For the text-containing cell, return its midpoint in (x, y) coordinate format. 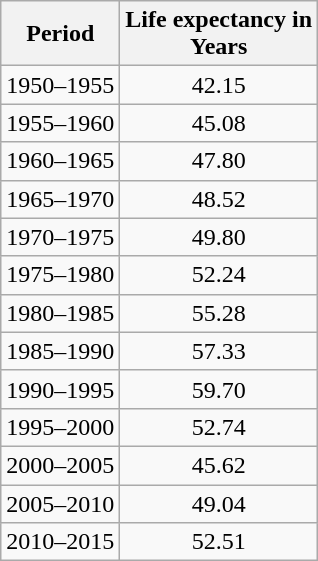
1960–1965 (60, 161)
59.70 (219, 389)
49.80 (219, 237)
1980–1985 (60, 313)
52.51 (219, 542)
1995–2000 (60, 427)
1950–1955 (60, 85)
48.52 (219, 199)
2005–2010 (60, 503)
1955–1960 (60, 123)
Life expectancy inYears (219, 34)
45.62 (219, 465)
57.33 (219, 351)
1965–1970 (60, 199)
52.24 (219, 275)
2010–2015 (60, 542)
1985–1990 (60, 351)
1970–1975 (60, 237)
55.28 (219, 313)
47.80 (219, 161)
45.08 (219, 123)
52.74 (219, 427)
49.04 (219, 503)
1975–1980 (60, 275)
Period (60, 34)
1990–1995 (60, 389)
42.15 (219, 85)
2000–2005 (60, 465)
